Extract the (X, Y) coordinate from the center of the cell holding the provided text.  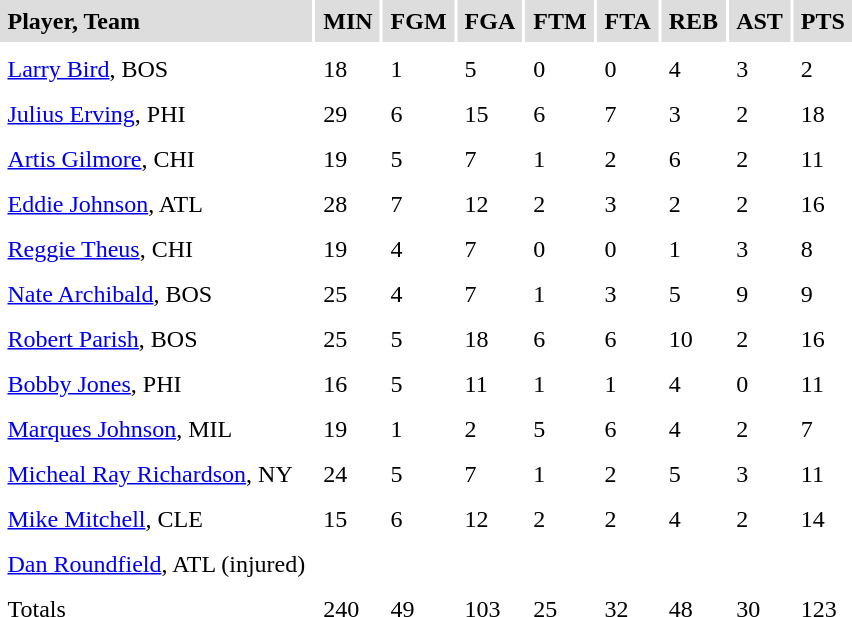
Eddie Johnson, ATL (156, 204)
MIN (348, 21)
10 (693, 339)
AST (760, 21)
28 (348, 204)
PTS (822, 21)
8 (822, 249)
29 (348, 114)
24 (348, 474)
FTA (628, 21)
Robert Parish, BOS (156, 339)
Marques Johnson, MIL (156, 429)
Nate Archibald, BOS (156, 294)
Julius Erving, PHI (156, 114)
FGA (490, 21)
Bobby Jones, PHI (156, 384)
Mike Mitchell, CLE (156, 519)
Player, Team (156, 21)
Artis Gilmore, CHI (156, 159)
Micheal Ray Richardson, NY (156, 474)
Dan Roundfield, ATL (injured) (156, 564)
Larry Bird, BOS (156, 69)
FGM (418, 21)
Reggie Theus, CHI (156, 249)
REB (693, 21)
14 (822, 519)
FTM (560, 21)
